For the text-containing cell, return its midpoint in [X, Y] coordinate format. 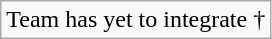
Team has yet to integrate † [136, 20]
